Scan for the cell matching the given text and deliver its [x, y] coordinate at center. 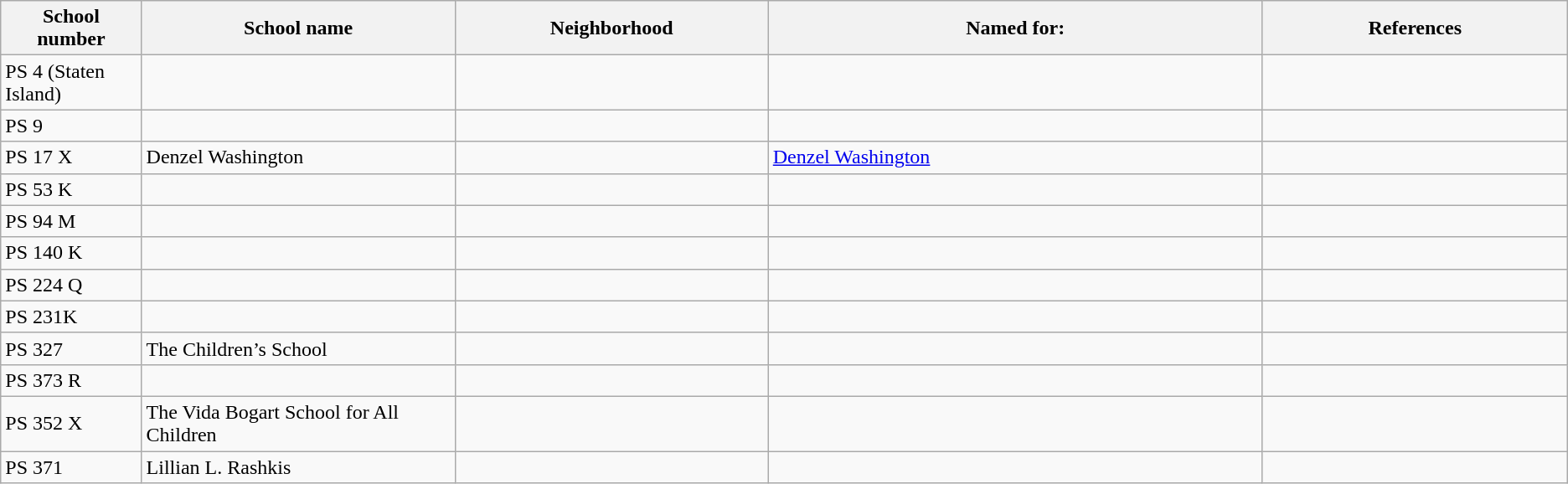
Named for: [1015, 28]
PS 224 Q [71, 285]
PS 231K [71, 317]
PS 9 [71, 126]
PS 373 R [71, 380]
PS 53 K [71, 189]
PS 4 (Staten Island) [71, 82]
Neighborhood [611, 28]
PS 17 X [71, 157]
PS 140 K [71, 253]
PS 352 X [71, 424]
School name [298, 28]
The Children’s School [298, 348]
Lillian L. Rashkis [298, 466]
PS 94 M [71, 221]
Schoolnumber [71, 28]
The Vida Bogart School for All Children [298, 424]
References [1415, 28]
PS 327 [71, 348]
PS 371 [71, 466]
